Determine the [x, y] coordinate at the center of the cell enclosing the given text.  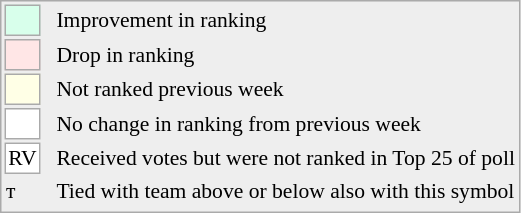
Drop in ranking [286, 55]
Improvement in ranking [286, 20]
Not ranked previous week [286, 90]
Tied with team above or below also with this symbol [286, 191]
No change in ranking from previous week [286, 124]
Received votes but were not ranked in Top 25 of poll [286, 158]
RV [22, 158]
т [22, 191]
